Determine the (X, Y) coordinate at the center of the cell enclosing the given text.  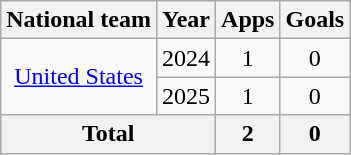
National team (79, 20)
2 (248, 134)
2025 (186, 96)
United States (79, 77)
2024 (186, 58)
Year (186, 20)
Goals (315, 20)
Apps (248, 20)
Total (108, 134)
